Provide the (x, y) coordinate of the cell's center where the given text is located.  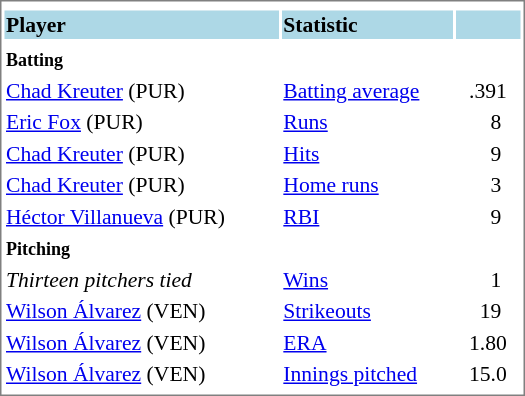
Innings pitched (368, 374)
.391 (489, 90)
Batting (141, 59)
Strikeouts (368, 311)
Statistic (368, 24)
19 (489, 311)
Eric Fox (PUR) (141, 122)
Wins (368, 280)
8 (489, 122)
3 (489, 185)
15.0 (489, 374)
1 (489, 280)
Thirteen pitchers tied (141, 280)
Pitching (141, 248)
ERA (368, 342)
Player (141, 24)
Batting average (368, 90)
Héctor Villanueva (PUR) (141, 216)
RBI (368, 216)
Home runs (368, 185)
Runs (368, 122)
1.80 (489, 342)
Hits (368, 154)
